Detect which cell encompasses the target text, then output its [x, y] center coordinate. 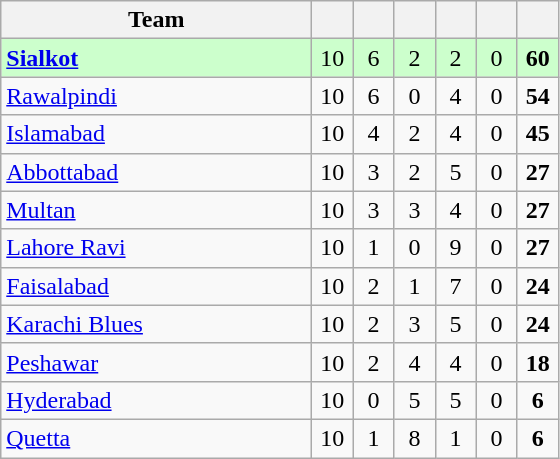
Karachi Blues [156, 324]
Rawalpindi [156, 96]
Hyderabad [156, 400]
45 [538, 134]
Faisalabad [156, 286]
Peshawar [156, 362]
Sialkot [156, 58]
Islamabad [156, 134]
Team [156, 20]
Multan [156, 210]
Quetta [156, 438]
Lahore Ravi [156, 248]
54 [538, 96]
18 [538, 362]
8 [414, 438]
7 [456, 286]
60 [538, 58]
Abbottabad [156, 172]
9 [456, 248]
